Locate the cell with the specified text and output its [x, y] center coordinate. 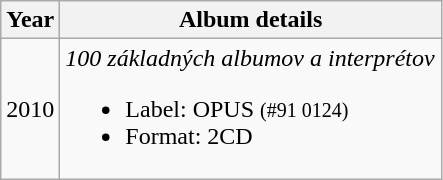
2010 [30, 109]
Year [30, 20]
100 základných albumov a interprétovLabel: OPUS (#91 0124)Format: 2CD [251, 109]
Album details [251, 20]
